Return (X, Y) of the center of cell containing provided text 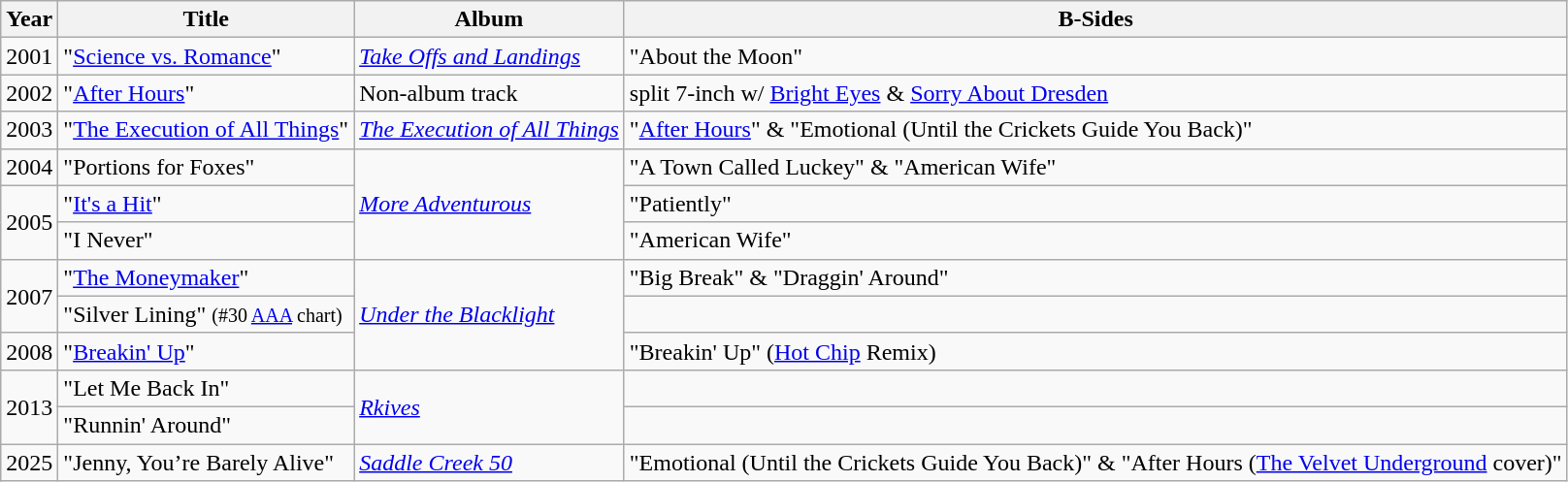
"Runnin' Around" (206, 425)
"I Never" (206, 241)
"Big Break" & "Draggin' Around" (1095, 277)
"American Wife" (1095, 241)
The Execution of All Things (489, 130)
"Breakin' Up" (Hot Chip Remix) (1095, 351)
"Let Me Back In" (206, 388)
split 7-inch w/ Bright Eyes & Sorry About Dresden (1095, 93)
"After Hours" (206, 93)
B-Sides (1095, 19)
Saddle Creek 50 (489, 463)
"The Moneymaker" (206, 277)
"It's a Hit" (206, 204)
More Adventurous (489, 204)
2025 (29, 463)
"Breakin' Up" (206, 351)
2004 (29, 167)
"Emotional (Until the Crickets Guide You Back)" & "After Hours (The Velvet Underground cover)" (1095, 463)
"Portions for Foxes" (206, 167)
"About the Moon" (1095, 56)
"Science vs. Romance" (206, 56)
2003 (29, 130)
Take Offs and Landings (489, 56)
Year (29, 19)
2002 (29, 93)
Rkives (489, 406)
"A Town Called Luckey" & "American Wife" (1095, 167)
2007 (29, 296)
2005 (29, 222)
"The Execution of All Things" (206, 130)
"Jenny, You’re Barely Alive" (206, 463)
Under the Blacklight (489, 314)
2008 (29, 351)
2001 (29, 56)
2013 (29, 406)
"Patiently" (1095, 204)
Title (206, 19)
"After Hours" & "Emotional (Until the Crickets Guide You Back)" (1095, 130)
Album (489, 19)
Non-album track (489, 93)
"Silver Lining" (#30 AAA chart) (206, 314)
